Provide the [X, Y] coordinate of the cell's center where the given text is located.  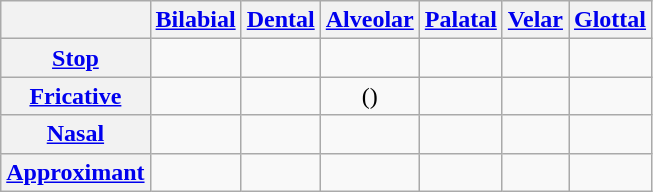
Alveolar [370, 20]
Palatal [460, 20]
Bilabial [196, 20]
Nasal [76, 134]
Stop [76, 58]
Approximant [76, 172]
Velar [535, 20]
Glottal [610, 20]
() [370, 96]
Dental [280, 20]
Fricative [76, 96]
